From the cell containing the given text, extract its center point as [x, y] coordinate. 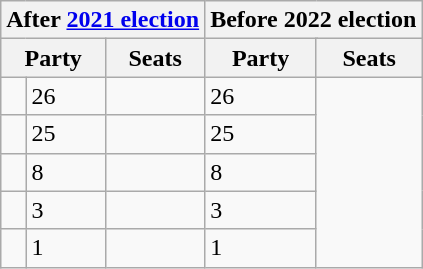
After 2021 election [103, 20]
Before 2022 election [314, 20]
